Return (X, Y) of the center of cell containing provided text 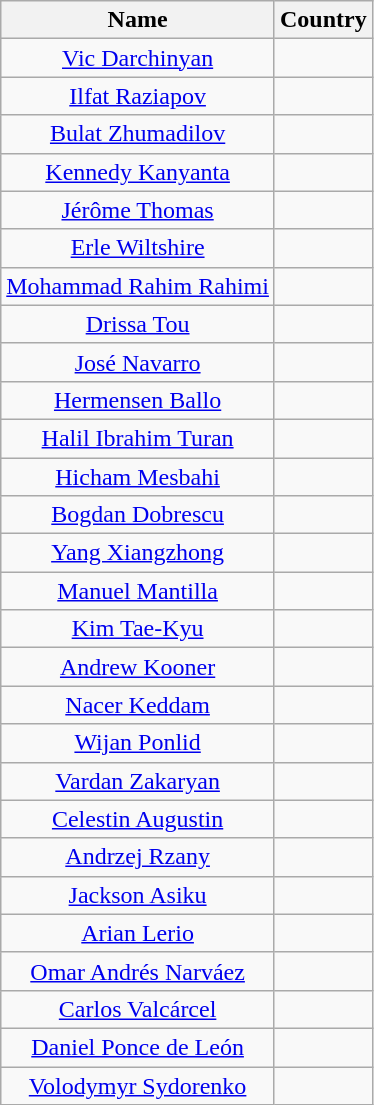
Halil Ibrahim Turan (138, 438)
Vic Darchinyan (138, 58)
Vardan Zakaryan (138, 781)
Carlos Valcárcel (138, 1009)
Jérôme Thomas (138, 210)
Kim Tae-Kyu (138, 629)
Volodymyr Sydorenko (138, 1085)
Andrew Kooner (138, 667)
Bulat Zhumadilov (138, 134)
Celestin Augustin (138, 819)
Country (323, 20)
Manuel Mantilla (138, 591)
Erle Wiltshire (138, 248)
Andrzej Rzany (138, 857)
Arian Lerio (138, 933)
Wijan Ponlid (138, 743)
Omar Andrés Narváez (138, 971)
José Navarro (138, 362)
Drissa Tou (138, 324)
Hermensen Ballo (138, 400)
Nacer Keddam (138, 705)
Kennedy Kanyanta (138, 172)
Jackson Asiku (138, 895)
Daniel Ponce de León (138, 1047)
Bogdan Dobrescu (138, 515)
Mohammad Rahim Rahimi (138, 286)
Name (138, 20)
Ilfat Raziapov (138, 96)
Hicham Mesbahi (138, 477)
Yang Xiangzhong (138, 553)
